Identify which cell holds the provided text, then report its (x, y) central coordinate. 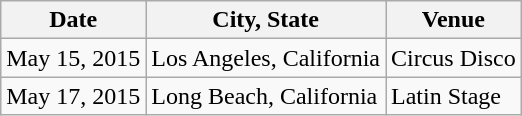
May 17, 2015 (74, 96)
Date (74, 20)
Circus Disco (454, 58)
Los Angeles, California (266, 58)
Venue (454, 20)
May 15, 2015 (74, 58)
Long Beach, California (266, 96)
Latin Stage (454, 96)
City, State (266, 20)
